Search for the cell housing the specified text and yield its (X, Y) center coordinate. 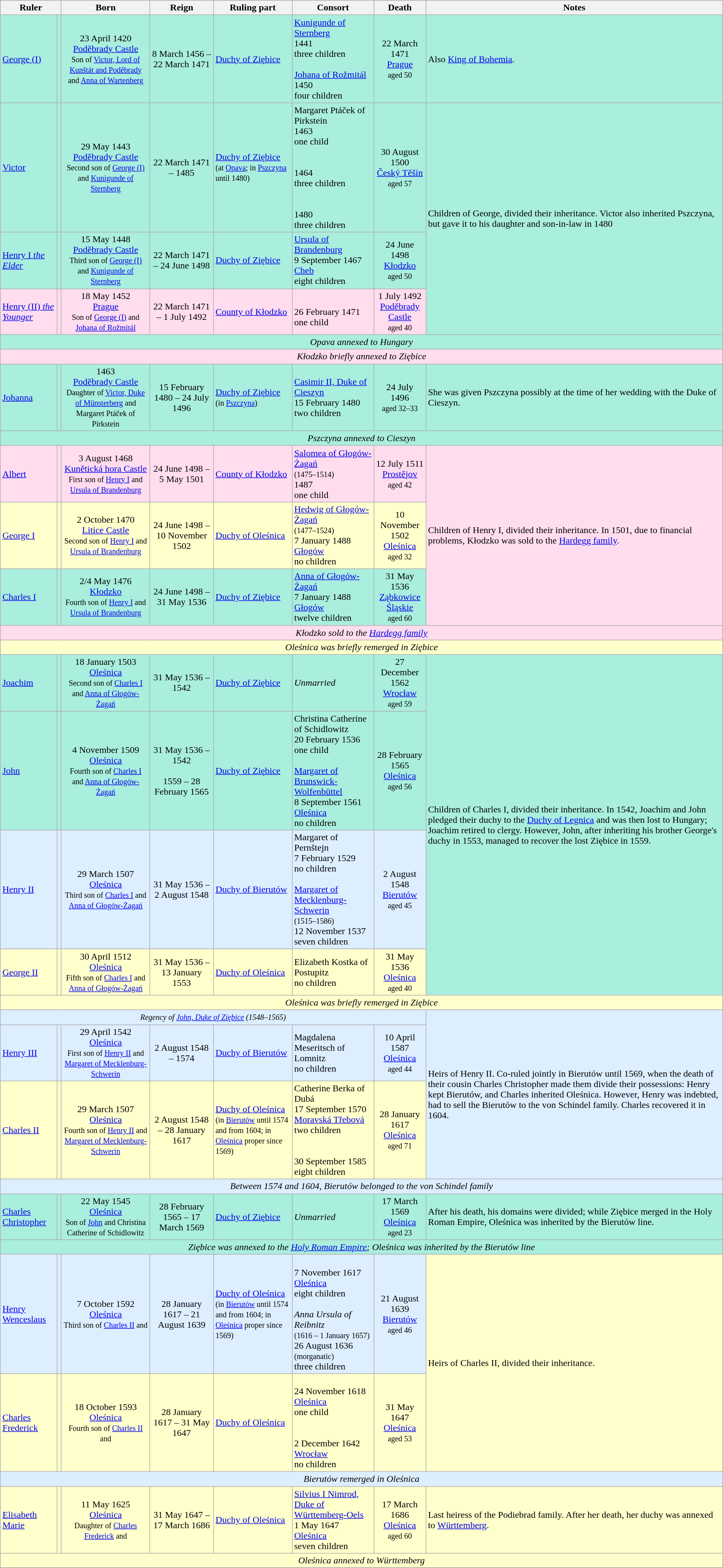
12 July 1511Prostějovaged 42 (400, 474)
1 July 1492Poděbrady Castleaged 40 (400, 311)
Charles Frederick (29, 1422)
24 November 1618Oleśnicaone child2 December 1642Wrocławno children (333, 1422)
Ziębice was annexed to the Holy Roman Empire; Oleśnica was inherited by the Bierutów line (361, 1247)
Last heiress of the Podiebrad family. After her death, her duchy was annexed to Württemberg. (575, 1520)
22 March 1471 – 24 June 1498 (182, 260)
John (29, 771)
18 May 1452PragueSon of George (I) and Johana of Rožmitál (106, 311)
7 November 1617Oleśnicaeight childrenAnna Ursula of Reibnitz(1616 – 1 January 1657)26 August 1636(morganatic)three children (333, 1314)
Elisabeth Marie (29, 1520)
28 January 1617 – 31 May 1647 (182, 1422)
15 May 1448Poděbrady CastleThird son of George (I) and Kunigunde of Sternberg (106, 260)
2 October 1470Litice CastleSecond son of Henry I and Ursula of Brandenburg (106, 535)
Henry II (29, 890)
Duchy of Ziębice(in Pszczyna) (253, 397)
2/4 May 1476KłodzkoFourth son of Henry I and Ursula of Brandenburg (106, 597)
4 November 1509OleśnicaFourth son of Charles I and Anna of Głogów-Żagań (106, 771)
7 October 1592OleśnicaThird son of Charles II and (106, 1314)
Kunigunde of Sternberg1441three childrenJohana of Rožmitál1450four children (333, 59)
Casimir II, Duke of Cieszyn15 February 1480two children (333, 397)
17 March 1569Oleśnicaaged 23 (400, 1217)
18 January 1503OleśnicaSecond son of Charles I and Anna of Głogów-Żagań (106, 683)
17 March 1686Oleśnicaaged 60 (400, 1520)
Ruler (31, 8)
Albert (29, 474)
Charles II (29, 1130)
2 August 1548 – 1574 (182, 1053)
31 May 1536Oleśnicaaged 40 (400, 972)
1463Poděbrady CastleDaughter of Victor, Duke of Münsterberg and Margaret Ptáček of Pirkstein (106, 397)
10 April 1587Oleśnicaaged 44 (400, 1053)
Death (400, 8)
After his death, his domains were divided; while Ziębice merged in the Holy Roman Empire, Oleśnica was inherited by the Bierutów line. (575, 1217)
2 August 1548 – 28 January 1617 (182, 1130)
Heirs of Charles II, divided their inheritance. (575, 1363)
Henry III (29, 1053)
Silvius I Nimrod, Duke of Württemberg-Oels1 May 1647Oleśnicaseven children (333, 1520)
28 February 1565Oleśnicaaged 56 (400, 771)
24 June 1498 – 5 May 1501 (182, 474)
Bierutów remerged in Oleśnica (361, 1479)
Children of Henry I, divided their inheritance. In 1501, due to financial problems, Kłodzko was sold to the Hardegg family. (575, 535)
26 February 1471one child (333, 311)
28 February 1565 – 17 March 1569 (182, 1217)
Kłodzko briefly annexed to Ziębice (361, 357)
Hedwig of Głogów-Żagań(1477–1524)7 January 1488Głogówno children (333, 535)
22 March 1471Pragueaged 50 (400, 59)
3 August 1468Kunětická hora CastleFirst son of Henry I and Ursula of Brandenburg (106, 474)
She was given Pszczyna possibly at the time of her wedding with the Duke of Cieszyn. (575, 397)
29 April 1542OleśnicaFirst son of Henry II and Margaret of Mecklenburg-Schwerin (106, 1053)
Notes (575, 8)
15 February 1480 – 24 July 1496 (182, 397)
22 March 1471 – 1485 (182, 168)
Children of George, divided their inheritance. Victor also inherited Pszczyna, but gave it to his daughter and son-in-law in 1480 (575, 219)
8 March 1456 – 22 March 1471 (182, 59)
28 January 1617 – 21 August 1639 (182, 1314)
31 May 1536 – 2 August 1548 (182, 890)
28 January 1617Oleśnicaaged 71 (400, 1130)
Elizabeth Kostka of Postupitzno children (333, 972)
Henry Wenceslaus (29, 1314)
Magdalena Meseritsch of Lomnitzno children (333, 1053)
Consort (333, 8)
Regency of John, Duke of Ziębice (1548–1565) (213, 1017)
24 June 1498 – 31 May 1536 (182, 597)
Joachim (29, 683)
23 April 1420Poděbrady CastleSon of Victor, Lord of Kunštát and Poděbrady and Anna of Wartenberg (106, 59)
2 August 1548Bierutówaged 45 (400, 890)
30 April 1512OleśnicaFifth son of Charles I and Anna of Głogów-Żagań (106, 972)
Kłodzko sold to the Hardegg family (361, 632)
Margaret Ptáček of Pirkstein1463one child1464three children1480three children (333, 168)
Catherine Berka of Dubá17 September 1570Moravská Třebovátwo children30 September 1585eight children (333, 1130)
11 May 1625OleśnicaDaughter of Charles Frederick and (106, 1520)
24 July 1496aged 32–33 (400, 397)
31 May 1536 – 13 January 1553 (182, 972)
George I (29, 535)
Margaret of Pernštejn7 February 1529no childrenMargaret of Mecklenburg-Schwerin(1515–1586)12 November 1537seven children (333, 890)
31 May 1647Oleśnicaaged 53 (400, 1422)
Anna of Głogów-Żagań7 January 1488Głogówtwelve children (333, 597)
31 May 1647 – 17 March 1686 (182, 1520)
Pszczyna annexed to Cieszyn (361, 438)
31 May 1536Ząbkowice Śląskieaged 60 (400, 597)
22 March 1471 – 1 July 1492 (182, 311)
24 June 1498 – 10 November 1502 (182, 535)
29 May 1443Poděbrady CastleSecond son of George (I) and Kunigunde of Sternberg (106, 168)
22 May 1545OleśnicaSon of John and Christina Catherine of Schidlowitz (106, 1217)
31 May 1536 – 15421559 – 28 February 1565 (182, 771)
George (I) (29, 59)
31 May 1536 – 1542 (182, 683)
Charles Christopher (29, 1217)
Salomea of Głogów-Żagań(1475–1514)1487one child (333, 474)
Henry I the Elder (29, 260)
29 March 1507OleśnicaThird son of Charles I and Anna of Głogów-Żagań (106, 890)
30 August 1500Český Těšínaged 57 (400, 168)
Between 1574 and 1604, Bierutów belonged to the von Schindel family (361, 1186)
Reign (182, 8)
18 October 1593OleśnicaFourth son of Charles II and (106, 1422)
Christina Catherine of Schidlowitz20 February 1536one childMargaret of Brunswick-Wolfenbüttel8 September 1561Oleśnicano children (333, 771)
Charles I (29, 597)
10 November 1502Oleśnicaaged 32 (400, 535)
Opava annexed to Hungary (361, 342)
Duchy of Ziębice(at Opava; in Pszczyna until 1480) (253, 168)
Born (106, 8)
Oleśnica annexed to Württemberg (361, 1561)
Henry (II) the Younger (29, 311)
George II (29, 972)
Victor (29, 168)
Also King of Bohemia. (575, 59)
27 December 1562Wrocławaged 59 (400, 683)
29 March 1507OleśnicaFourth son of Henry II and Margaret of Mecklenburg-Schwerin (106, 1130)
Johanna (29, 397)
Ursula of Brandenburg9 September 1467Chebeight children (333, 260)
24 June 1498Kłodzkoaged 50 (400, 260)
Ruling part (253, 8)
21 August 1639Bierutówaged 46 (400, 1314)
